Identify which cell holds the provided text, then report its [x, y] central coordinate. 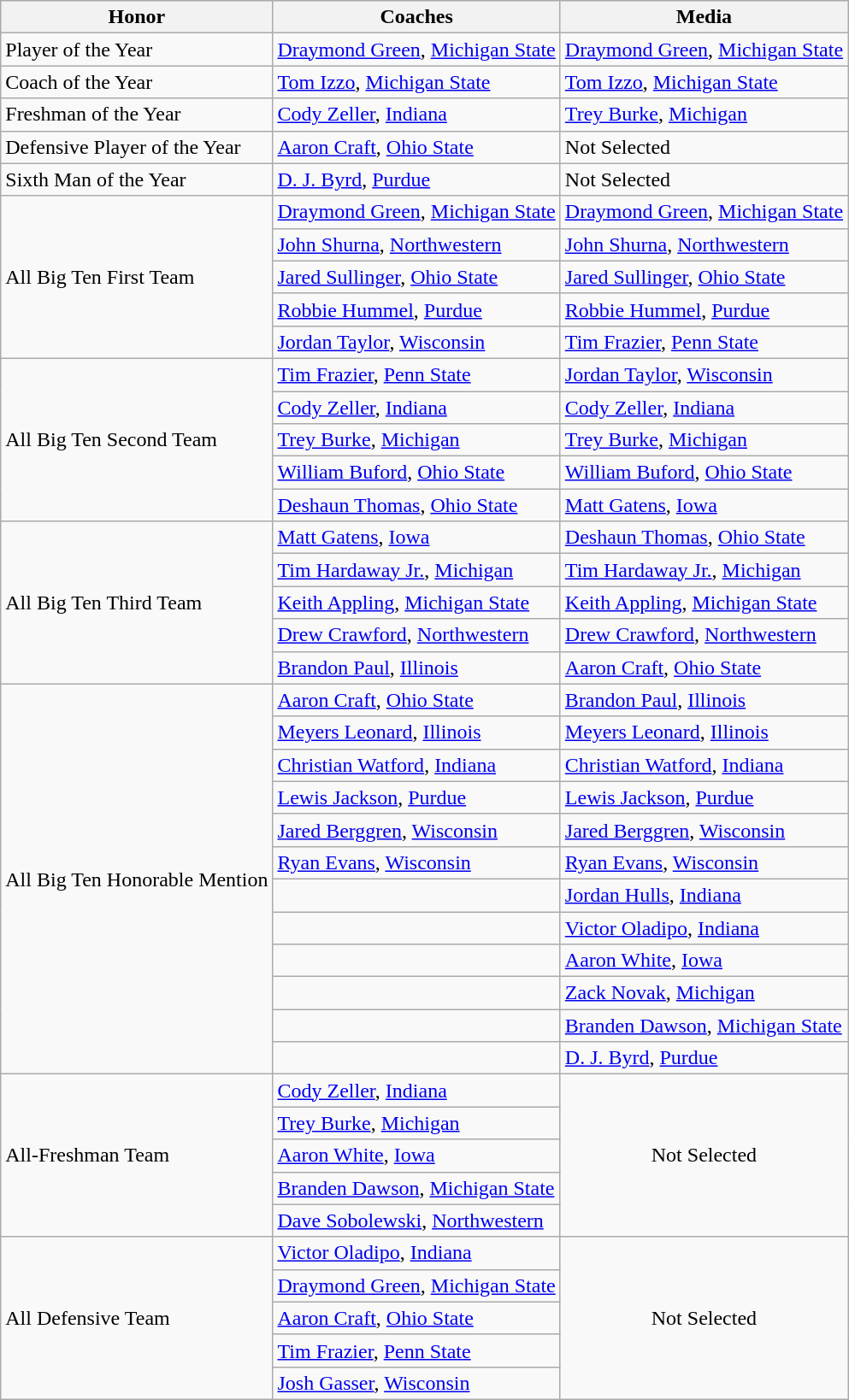
All Big Ten Second Team [137, 439]
Honor [137, 17]
Josh Gasser, Wisconsin [416, 1383]
All Defensive Team [137, 1318]
Player of the Year [137, 50]
All Big Ten Third Team [137, 603]
Defensive Player of the Year [137, 147]
Coach of the Year [137, 82]
All Big Ten First Team [137, 277]
All-Freshman Team [137, 1156]
Jordan Hulls, Indiana [704, 895]
Media [704, 17]
Freshman of the Year [137, 115]
All Big Ten Honorable Mention [137, 879]
Sixth Man of the Year [137, 179]
Coaches [416, 17]
Zack Novak, Michigan [704, 993]
Dave Sobolewski, Northwestern [416, 1221]
